Output the (X, Y) coordinate of the center of the cell containing the given text.  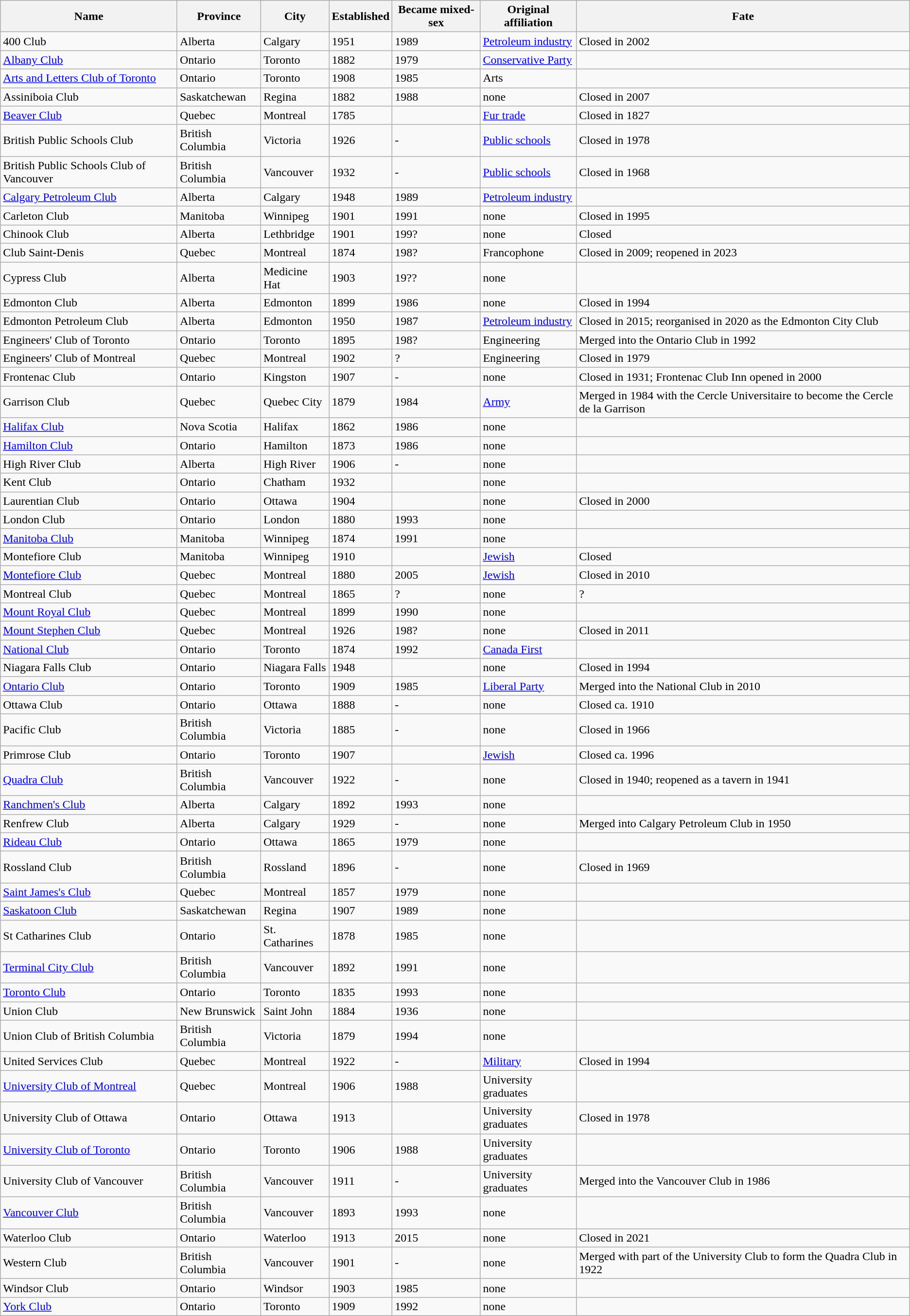
Toronto Club (89, 993)
Closed in 1979 (743, 358)
Niagara Falls (295, 668)
1873 (361, 445)
Rossland (295, 867)
1893 (361, 1213)
Primrose Club (89, 755)
Army (528, 402)
1885 (361, 729)
Merged in 1984 with the Cercle Universitaire to become the Cercle de la Garrison (743, 402)
Province (219, 17)
Closed in 2015; reorganised in 2020 as the Edmonton City Club (743, 321)
Closed in 2021 (743, 1238)
Military (528, 1061)
Liberal Party (528, 686)
Lethbridge (295, 234)
Closed in 2002 (743, 41)
Garrison Club (89, 402)
Original affiliation (528, 17)
Merged into the Vancouver Club in 1986 (743, 1181)
Quebec City (295, 402)
Merged into Calgary Petroleum Club in 1950 (743, 823)
Cypress Club (89, 277)
Francophone (528, 252)
199? (437, 234)
Halifax (295, 427)
Closed ca. 1910 (743, 705)
Closed in 2010 (743, 575)
Closed in 2009; reopened in 2023 (743, 252)
York Club (89, 1306)
Ottawa Club (89, 705)
Vancouver Club (89, 1213)
Saint James's Club (89, 892)
Hamilton (295, 445)
Western Club (89, 1263)
Closed in 1827 (743, 115)
Closed in 2007 (743, 97)
1902 (361, 358)
Saint John (295, 1011)
Montreal Club (89, 594)
1994 (437, 1036)
1895 (361, 340)
London (295, 519)
High River (295, 464)
Closed in 2000 (743, 501)
Hamilton Club (89, 445)
High River Club (89, 464)
Assiniboia Club (89, 97)
Name (89, 17)
Merged into the National Club in 2010 (743, 686)
Calgary Petroleum Club (89, 197)
Closed ca. 1996 (743, 755)
Union Club of British Columbia (89, 1036)
Rossland Club (89, 867)
1908 (361, 78)
1857 (361, 892)
Windsor Club (89, 1288)
Waterloo Club (89, 1238)
Saskatoon Club (89, 910)
Pacific Club (89, 729)
Frontenac Club (89, 377)
Club Saint-Denis (89, 252)
University Club of Toronto (89, 1150)
Closed in 1940; reopened as a tavern in 1941 (743, 780)
Rideau Club (89, 842)
Waterloo (295, 1238)
Arts (528, 78)
1904 (361, 501)
Mount Royal Club (89, 612)
1835 (361, 993)
Arts and Letters Club of Toronto (89, 78)
Fur trade (528, 115)
Closed in 1968 (743, 172)
Merged into the Ontario Club in 1992 (743, 340)
Renfrew Club (89, 823)
United Services Club (89, 1061)
Windsor (295, 1288)
Albany Club (89, 60)
New Brunswick (219, 1011)
Halifax Club (89, 427)
2005 (437, 575)
1984 (437, 402)
University Club of Vancouver (89, 1181)
400 Club (89, 41)
Canada First (528, 649)
2015 (437, 1238)
Niagara Falls Club (89, 668)
Became mixed-sex (437, 17)
National Club (89, 649)
University Club of Ottawa (89, 1118)
Manitoba Club (89, 538)
Union Club (89, 1011)
Closed in 1969 (743, 867)
British Public Schools Club (89, 140)
London Club (89, 519)
Edmonton Petroleum Club (89, 321)
1950 (361, 321)
Carleton Club (89, 215)
Kingston (295, 377)
Medicine Hat (295, 277)
Closed in 1966 (743, 729)
Chatham (295, 482)
Kent Club (89, 482)
Ontario Club (89, 686)
1936 (437, 1011)
Chinook Club (89, 234)
1888 (361, 705)
1951 (361, 41)
1878 (361, 936)
Terminal City Club (89, 968)
Mount Stephen Club (89, 631)
Closed in 2011 (743, 631)
Edmonton Club (89, 303)
Engineers' Club of Toronto (89, 340)
Ranchmen's Club (89, 805)
Conservative Party (528, 60)
1862 (361, 427)
Closed in 1931; Frontenac Club Inn opened in 2000 (743, 377)
Beaver Club (89, 115)
1785 (361, 115)
1911 (361, 1181)
Quadra Club (89, 780)
St Catharines Club (89, 936)
Merged with part of the University Club to form the Quadra Club in 1922 (743, 1263)
1987 (437, 321)
Fate (743, 17)
Nova Scotia (219, 427)
1990 (437, 612)
British Public Schools Club of Vancouver (89, 172)
Closed in 1995 (743, 215)
Laurentian Club (89, 501)
1929 (361, 823)
19?? (437, 277)
1884 (361, 1011)
City (295, 17)
Established (361, 17)
University Club of Montreal (89, 1086)
1896 (361, 867)
St. Catharines (295, 936)
1910 (361, 556)
Engineers' Club of Montreal (89, 358)
